Search for the cell housing the specified text and yield its [X, Y] center coordinate. 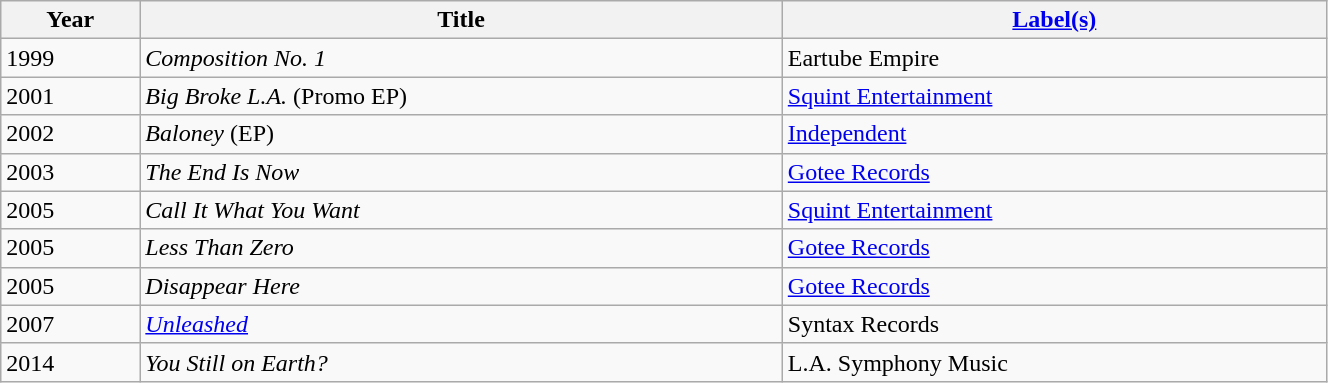
Independent [1054, 134]
2003 [70, 172]
You Still on Earth? [461, 362]
Unleashed [461, 324]
The End Is Now [461, 172]
Composition No. 1 [461, 58]
L.A. Symphony Music [1054, 362]
2001 [70, 96]
Big Broke L.A. (Promo EP) [461, 96]
Call It What You Want [461, 210]
Label(s) [1054, 20]
2002 [70, 134]
Title [461, 20]
Baloney (EP) [461, 134]
1999 [70, 58]
2014 [70, 362]
Eartube Empire [1054, 58]
Less Than Zero [461, 248]
2007 [70, 324]
Disappear Here [461, 286]
Syntax Records [1054, 324]
Year [70, 20]
